Extract the (x, y) coordinate from the center of the cell holding the provided text.  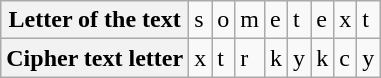
m (250, 20)
o (224, 20)
Letter of the text (95, 20)
s (200, 20)
Cipher text letter (95, 58)
c (346, 58)
r (250, 58)
